Return the (x, y) coordinate for the center point of the cell that contains the specified text.  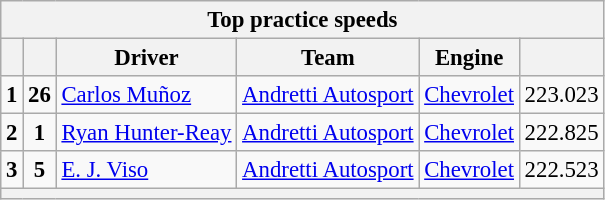
Driver (146, 58)
Top practice speeds (302, 20)
5 (40, 170)
2 (12, 133)
E. J. Viso (146, 170)
Engine (469, 58)
26 (40, 95)
Carlos Muñoz (146, 95)
222.825 (562, 133)
222.523 (562, 170)
Team (328, 58)
3 (12, 170)
223.023 (562, 95)
Ryan Hunter-Reay (146, 133)
